Provide the (x, y) coordinate of the cell's center where the given text is located.  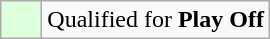
Qualified for Play Off (156, 20)
